Output the (x, y) coordinate of the center of the cell containing the given text.  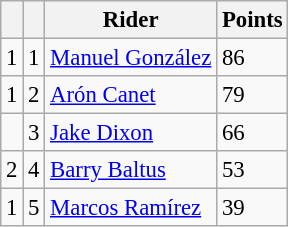
Marcos Ramírez (131, 208)
Points (252, 20)
66 (252, 133)
Barry Baltus (131, 170)
5 (34, 208)
Arón Canet (131, 95)
79 (252, 95)
86 (252, 58)
39 (252, 208)
Rider (131, 20)
3 (34, 133)
Manuel González (131, 58)
4 (34, 170)
53 (252, 170)
Jake Dixon (131, 133)
